From the cell containing the given text, extract its center point as [X, Y] coordinate. 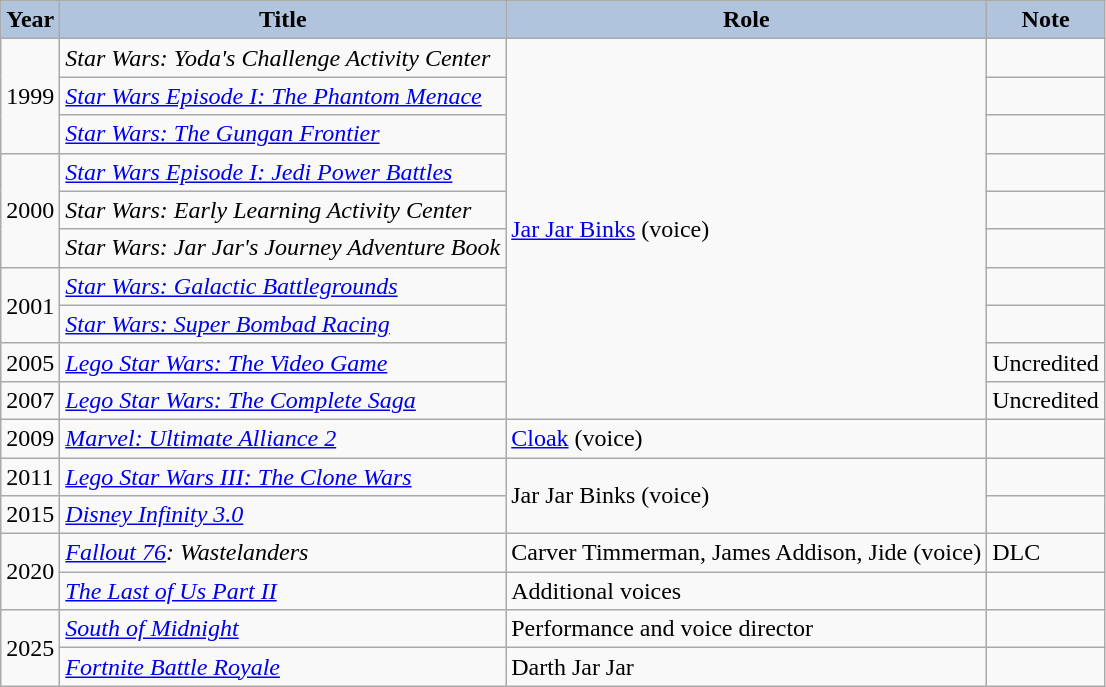
Disney Infinity 3.0 [283, 515]
Cloak (voice) [746, 438]
Star Wars Episode I: Jedi Power Battles [283, 172]
Lego Star Wars: The Complete Saga [283, 400]
Carver Timmerman, James Addison, Jide (voice) [746, 553]
Star Wars: Jar Jar's Journey Adventure Book [283, 248]
2001 [30, 305]
Star Wars: Yoda's Challenge Activity Center [283, 58]
Note [1046, 20]
1999 [30, 96]
Star Wars: Early Learning Activity Center [283, 210]
Star Wars: The Gungan Frontier [283, 134]
Darth Jar Jar [746, 667]
South of Midnight [283, 629]
Lego Star Wars III: The Clone Wars [283, 477]
Role [746, 20]
Star Wars: Galactic Battlegrounds [283, 286]
Performance and voice director [746, 629]
Marvel: Ultimate Alliance 2 [283, 438]
2011 [30, 477]
2007 [30, 400]
The Last of Us Part II [283, 591]
Additional voices [746, 591]
Lego Star Wars: The Video Game [283, 362]
Star Wars Episode I: The Phantom Menace [283, 96]
2015 [30, 515]
Title [283, 20]
2005 [30, 362]
Fallout 76: Wastelanders [283, 553]
Year [30, 20]
Star Wars: Super Bombad Racing [283, 324]
2020 [30, 572]
2009 [30, 438]
2025 [30, 648]
Fortnite Battle Royale [283, 667]
DLC [1046, 553]
2000 [30, 210]
